Detect which cell encompasses the target text, then output its [x, y] center coordinate. 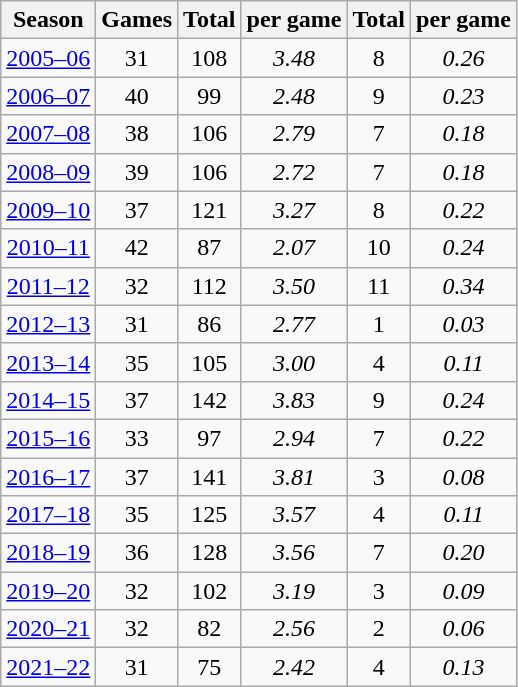
0.20 [464, 553]
2010–11 [48, 248]
Season [48, 20]
3.56 [294, 553]
2019–20 [48, 591]
2013–14 [48, 362]
1 [379, 324]
2.42 [294, 667]
3.81 [294, 477]
3.00 [294, 362]
38 [137, 134]
142 [210, 400]
3.83 [294, 400]
2017–18 [48, 515]
2007–08 [48, 134]
3.27 [294, 210]
99 [210, 96]
2006–07 [48, 96]
2.79 [294, 134]
2.94 [294, 438]
2 [379, 629]
2011–12 [48, 286]
42 [137, 248]
141 [210, 477]
97 [210, 438]
75 [210, 667]
102 [210, 591]
0.23 [464, 96]
10 [379, 248]
128 [210, 553]
2005–06 [48, 58]
39 [137, 172]
2018–19 [48, 553]
2.56 [294, 629]
2012–13 [48, 324]
2016–17 [48, 477]
0.06 [464, 629]
3.48 [294, 58]
3.50 [294, 286]
2.48 [294, 96]
0.08 [464, 477]
108 [210, 58]
2.72 [294, 172]
87 [210, 248]
121 [210, 210]
112 [210, 286]
2020–21 [48, 629]
0.26 [464, 58]
33 [137, 438]
2009–10 [48, 210]
2014–15 [48, 400]
2.77 [294, 324]
11 [379, 286]
125 [210, 515]
86 [210, 324]
2008–09 [48, 172]
0.03 [464, 324]
3.19 [294, 591]
0.13 [464, 667]
2.07 [294, 248]
105 [210, 362]
3.57 [294, 515]
Games [137, 20]
36 [137, 553]
40 [137, 96]
82 [210, 629]
0.34 [464, 286]
2015–16 [48, 438]
2021–22 [48, 667]
0.09 [464, 591]
